From the cell containing the given text, extract its center point as (X, Y) coordinate. 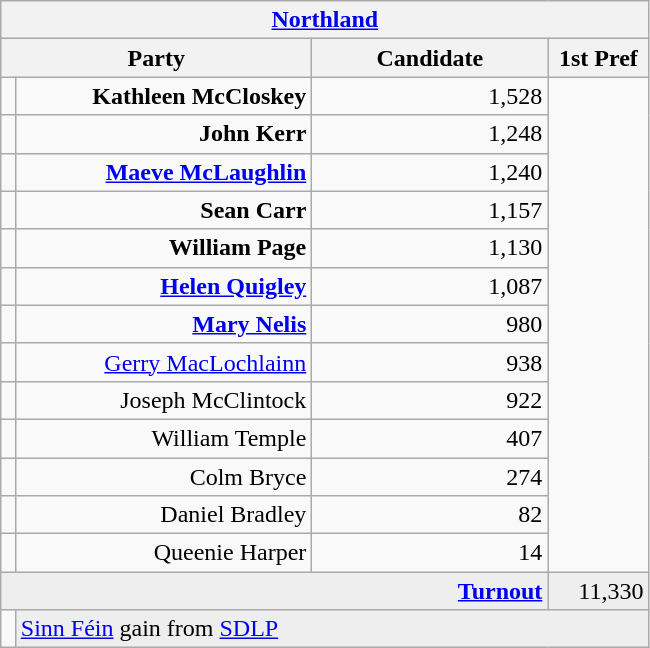
Candidate (430, 58)
922 (430, 400)
Turnout (274, 591)
Northland (325, 20)
11,330 (598, 591)
Party (156, 58)
1,240 (430, 172)
Mary Nelis (164, 324)
William Temple (164, 438)
274 (430, 477)
1,248 (430, 134)
938 (430, 362)
Queenie Harper (164, 553)
14 (430, 553)
1,157 (430, 210)
Kathleen McCloskey (164, 96)
Gerry MacLochlainn (164, 362)
1,130 (430, 248)
82 (430, 515)
1st Pref (598, 58)
407 (430, 438)
William Page (164, 248)
Joseph McClintock (164, 400)
1,087 (430, 286)
1,528 (430, 96)
Maeve McLaughlin (164, 172)
Daniel Bradley (164, 515)
Helen Quigley (164, 286)
John Kerr (164, 134)
Sinn Féin gain from SDLP (332, 629)
Colm Bryce (164, 477)
Sean Carr (164, 210)
980 (430, 324)
